Capture the cell that displays the provided text and extract its (x, y) central coordinate. 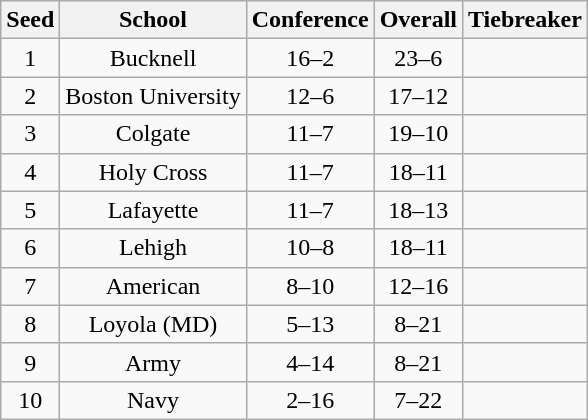
17–12 (418, 96)
American (153, 286)
School (153, 20)
Tiebreaker (526, 20)
Holy Cross (153, 172)
8 (30, 324)
Bucknell (153, 58)
Lehigh (153, 248)
3 (30, 134)
1 (30, 58)
12–6 (310, 96)
19–10 (418, 134)
4–14 (310, 362)
18–13 (418, 210)
5 (30, 210)
8–10 (310, 286)
7 (30, 286)
5–13 (310, 324)
9 (30, 362)
16–2 (310, 58)
2 (30, 96)
Boston University (153, 96)
23–6 (418, 58)
Conference (310, 20)
Lafayette (153, 210)
Seed (30, 20)
2–16 (310, 400)
4 (30, 172)
12–16 (418, 286)
Navy (153, 400)
7–22 (418, 400)
10 (30, 400)
Loyola (MD) (153, 324)
6 (30, 248)
Colgate (153, 134)
Army (153, 362)
10–8 (310, 248)
Overall (418, 20)
